Search for the cell housing the specified text and yield its (X, Y) center coordinate. 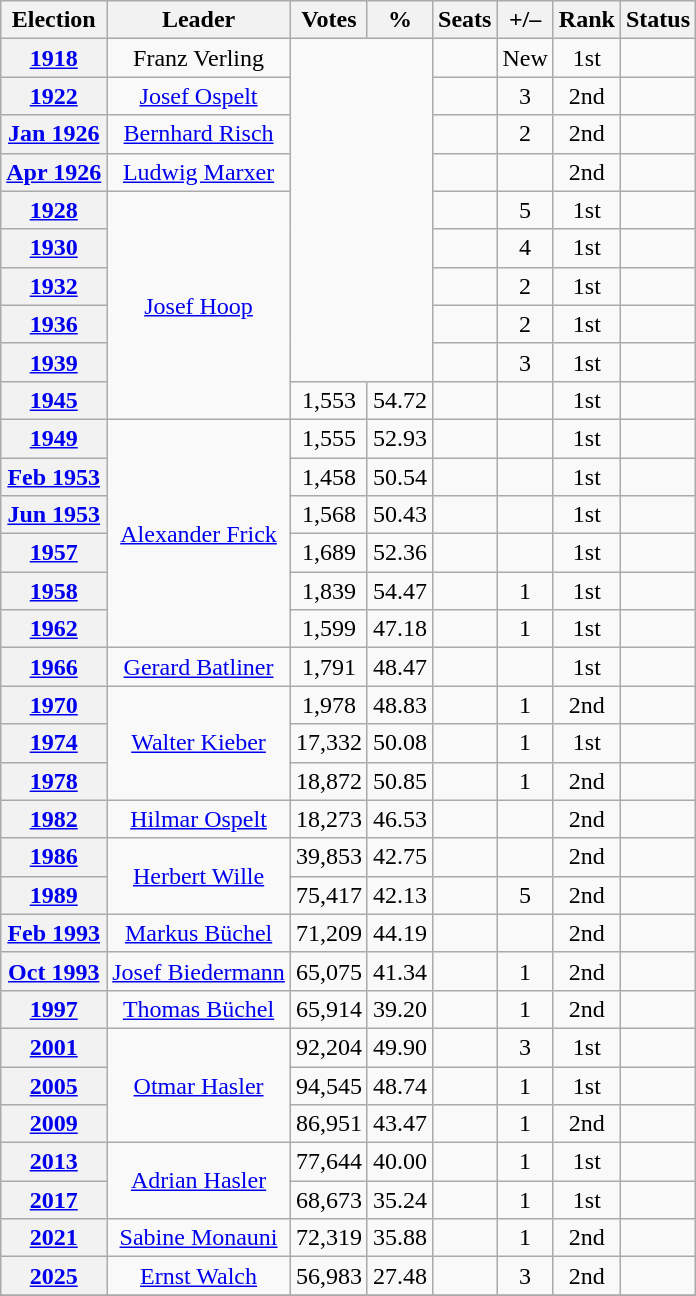
Markus Büchel (199, 933)
68,673 (328, 1200)
1932 (54, 286)
2009 (54, 1124)
1978 (54, 781)
35.88 (400, 1238)
35.24 (400, 1200)
Oct 1993 (54, 971)
1,568 (328, 515)
56,983 (328, 1276)
1970 (54, 705)
Leader (199, 20)
65,914 (328, 1009)
50.08 (400, 743)
72,319 (328, 1238)
Alexander Frick (199, 533)
1962 (54, 629)
52.93 (400, 438)
52.36 (400, 553)
1,791 (328, 667)
Gerard Batliner (199, 667)
43.47 (400, 1124)
94,545 (328, 1085)
Josef Ospelt (199, 96)
Apr 1926 (54, 172)
2017 (54, 1200)
Herbert Wille (199, 876)
48.83 (400, 705)
1958 (54, 591)
44.19 (400, 933)
50.43 (400, 515)
75,417 (328, 895)
Josef Hoop (199, 305)
65,075 (328, 971)
Seats (465, 20)
18,872 (328, 781)
41.34 (400, 971)
1,599 (328, 629)
2025 (54, 1276)
1930 (54, 248)
77,644 (328, 1162)
54.47 (400, 591)
Jun 1953 (54, 515)
+/– (525, 20)
27.48 (400, 1276)
50.54 (400, 477)
2021 (54, 1238)
Feb 1993 (54, 933)
Sabine Monauni (199, 1238)
Status (658, 20)
1928 (54, 210)
71,209 (328, 933)
1982 (54, 819)
1986 (54, 857)
1,555 (328, 438)
Jan 1926 (54, 134)
1989 (54, 895)
1,458 (328, 477)
50.85 (400, 781)
54.72 (400, 400)
1997 (54, 1009)
92,204 (328, 1047)
1945 (54, 400)
Franz Verling (199, 58)
2013 (54, 1162)
Feb 1953 (54, 477)
Walter Kieber (199, 743)
46.53 (400, 819)
2001 (54, 1047)
47.18 (400, 629)
1936 (54, 324)
39,853 (328, 857)
40.00 (400, 1162)
% (400, 20)
Otmar Hasler (199, 1085)
48.74 (400, 1085)
New (525, 58)
17,332 (328, 743)
Hilmar Ospelt (199, 819)
1974 (54, 743)
18,273 (328, 819)
1,553 (328, 400)
Ernst Walch (199, 1276)
Josef Biedermann (199, 971)
1939 (54, 362)
2005 (54, 1085)
42.75 (400, 857)
1,689 (328, 553)
1957 (54, 553)
42.13 (400, 895)
1949 (54, 438)
1966 (54, 667)
Thomas Büchel (199, 1009)
Votes (328, 20)
Election (54, 20)
1,978 (328, 705)
48.47 (400, 667)
Rank (586, 20)
4 (525, 248)
1918 (54, 58)
Bernhard Risch (199, 134)
1,839 (328, 591)
86,951 (328, 1124)
1922 (54, 96)
Ludwig Marxer (199, 172)
Adrian Hasler (199, 1181)
39.20 (400, 1009)
49.90 (400, 1047)
